Find where the given text appears and provide that cell's center as (x, y) coordinate. 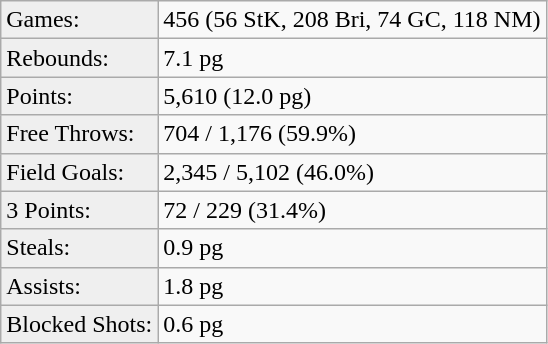
3 Points: (80, 210)
0.6 pg (352, 324)
Steals: (80, 248)
456 (56 StK, 208 Bri, 74 GC, 118 NM) (352, 20)
2,345 / 5,102 (46.0%) (352, 172)
Games: (80, 20)
1.8 pg (352, 286)
0.9 pg (352, 248)
Rebounds: (80, 58)
704 / 1,176 (59.9%) (352, 134)
Blocked Shots: (80, 324)
Assists: (80, 286)
Free Throws: (80, 134)
5,610 (12.0 pg) (352, 96)
72 / 229 (31.4%) (352, 210)
Points: (80, 96)
Field Goals: (80, 172)
7.1 pg (352, 58)
